Extract the [x, y] coordinate from the center of the cell holding the provided text.  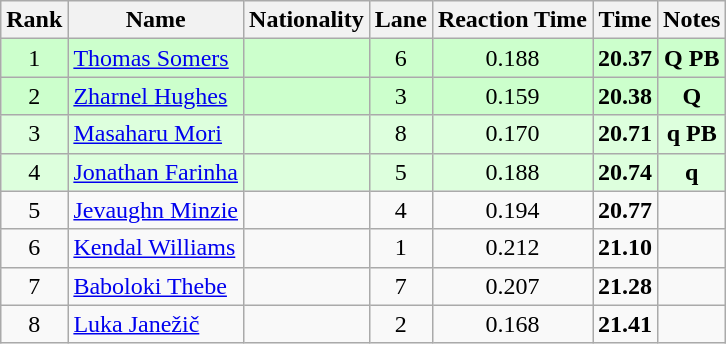
Lane [400, 20]
Baboloki Thebe [156, 286]
20.77 [626, 210]
0.170 [512, 134]
0.168 [512, 324]
Nationality [307, 20]
20.38 [626, 96]
Thomas Somers [156, 58]
Kendal Williams [156, 248]
Q PB [692, 58]
Q [692, 96]
0.207 [512, 286]
Notes [692, 20]
Name [156, 20]
q [692, 172]
Jevaughn Minzie [156, 210]
Zharnel Hughes [156, 96]
Reaction Time [512, 20]
Masaharu Mori [156, 134]
0.194 [512, 210]
q PB [692, 134]
0.212 [512, 248]
Jonathan Farinha [156, 172]
Time [626, 20]
20.37 [626, 58]
21.10 [626, 248]
Luka Janežič [156, 324]
20.74 [626, 172]
20.71 [626, 134]
0.159 [512, 96]
Rank [34, 20]
21.28 [626, 286]
21.41 [626, 324]
